Find where the given text appears and provide that cell's center as (x, y) coordinate. 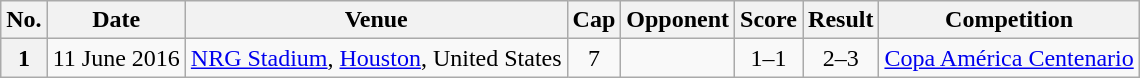
Venue (376, 20)
1 (24, 58)
2–3 (841, 58)
No. (24, 20)
Copa América Centenario (1009, 58)
NRG Stadium, Houston, United States (376, 58)
Opponent (678, 20)
Date (116, 20)
Cap (594, 20)
Score (769, 20)
Result (841, 20)
1–1 (769, 58)
11 June 2016 (116, 58)
7 (594, 58)
Competition (1009, 20)
